Scan for the cell matching the given text and deliver its [x, y] coordinate at center. 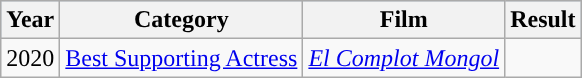
Film [404, 20]
Best Supporting Actress [182, 58]
El Complot Mongol [404, 58]
2020 [30, 58]
Result [543, 20]
Category [182, 20]
Year [30, 20]
